Output the (X, Y) coordinate of the center of the cell containing the given text.  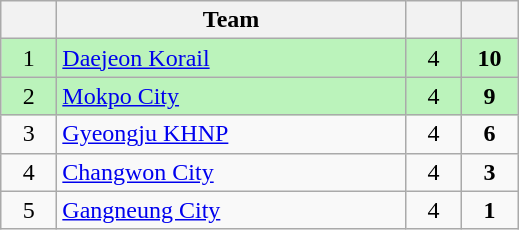
Gangneung City (232, 210)
10 (489, 58)
Daejeon Korail (232, 58)
6 (489, 134)
Changwon City (232, 172)
Mokpo City (232, 96)
5 (29, 210)
2 (29, 96)
9 (489, 96)
Gyeongju KHNP (232, 134)
Team (232, 20)
